Return the (x, y) coordinate for the center point of the cell that contains the specified text.  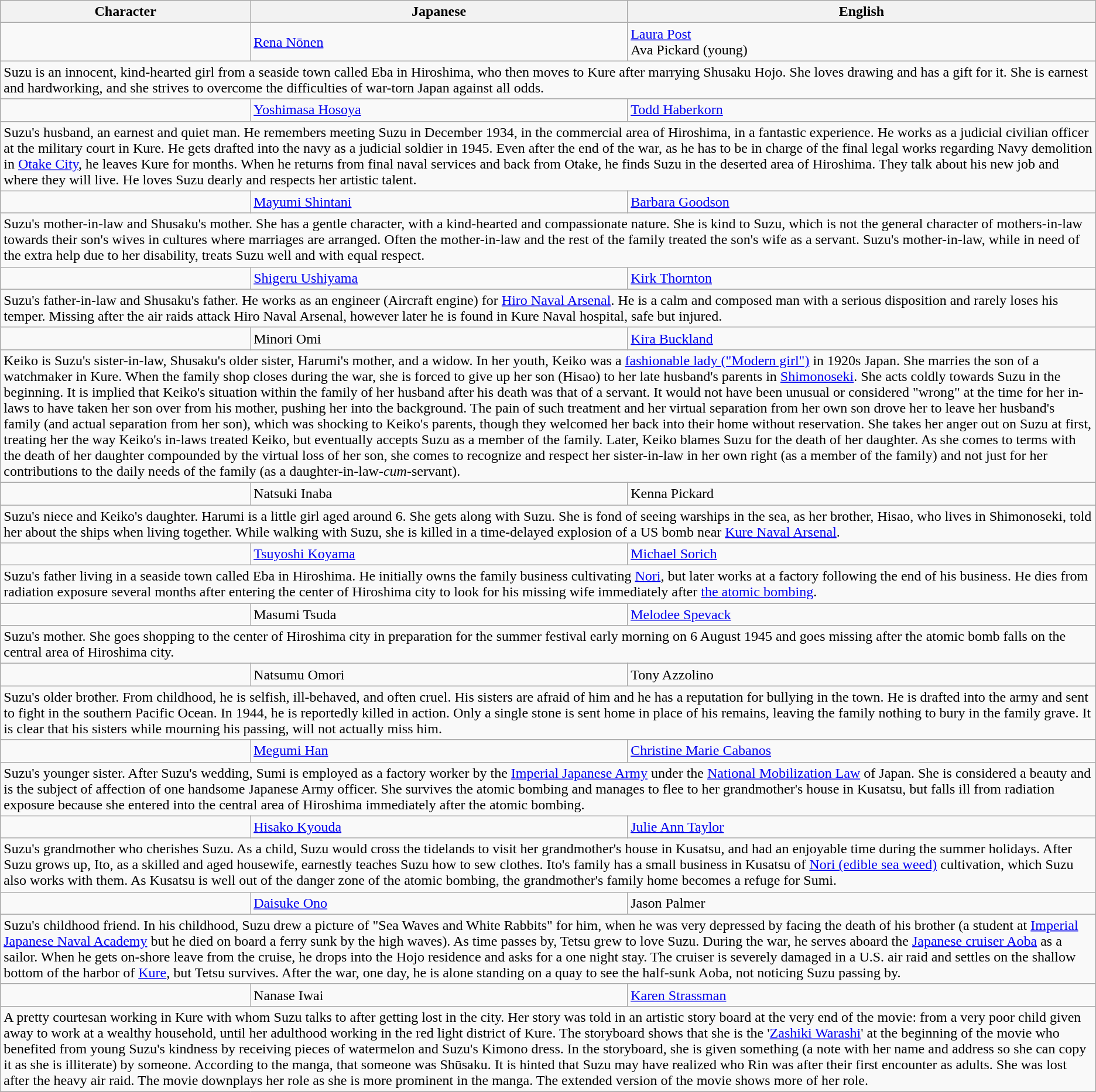
Mayumi Shintani (439, 202)
Tsuyoshi Koyama (439, 554)
Natsumu Omori (439, 675)
Character (125, 12)
Tony Azzolino (862, 675)
Kenna Pickard (862, 493)
Kira Buckland (862, 338)
Julie Ann Taylor (862, 827)
Michael Sorich (862, 554)
Karen Strassman (862, 995)
Kirk Thornton (862, 278)
English (862, 12)
Melodee Spevack (862, 614)
Todd Haberkorn (862, 110)
Nanase Iwai (439, 995)
Jason Palmer (862, 903)
Hisako Kyouda (439, 827)
Natsuki Inaba (439, 493)
Laura PostAva Pickard (young) (862, 42)
Yoshimasa Hosoya (439, 110)
Megumi Han (439, 751)
Barbara Goodson (862, 202)
Rena Nōnen (439, 42)
Minori Omi (439, 338)
Christine Marie Cabanos (862, 751)
Masumi Tsuda (439, 614)
Japanese (439, 12)
Shigeru Ushiyama (439, 278)
Daisuke Ono (439, 903)
